Output the (X, Y) coordinate of the center of the cell containing the given text.  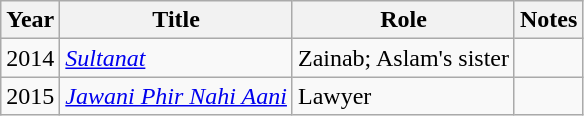
2014 (30, 58)
Lawyer (403, 96)
Title (176, 20)
Sultanat (176, 58)
Zainab; Aslam's sister (403, 58)
Notes (548, 20)
2015 (30, 96)
Jawani Phir Nahi Aani (176, 96)
Year (30, 20)
Role (403, 20)
